Determine the (x, y) coordinate at the center of the cell enclosing the given text.  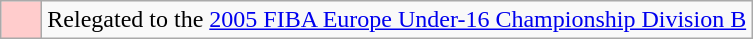
Relegated to the 2005 FIBA Europe Under-16 Championship Division B (397, 20)
